Search for the cell housing the specified text and yield its [x, y] center coordinate. 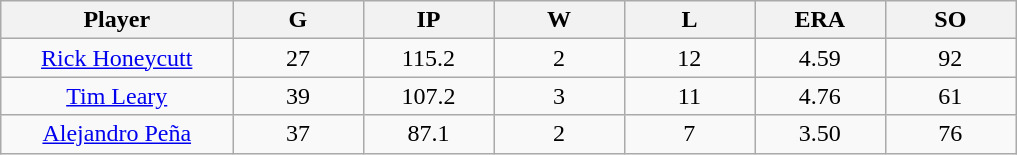
107.2 [428, 96]
11 [689, 96]
115.2 [428, 58]
39 [298, 96]
IP [428, 20]
61 [950, 96]
ERA [820, 20]
37 [298, 134]
4.76 [820, 96]
4.59 [820, 58]
G [298, 20]
27 [298, 58]
87.1 [428, 134]
Alejandro Peña [117, 134]
12 [689, 58]
W [559, 20]
7 [689, 134]
L [689, 20]
Rick Honeycutt [117, 58]
Player [117, 20]
92 [950, 58]
76 [950, 134]
3 [559, 96]
SO [950, 20]
Tim Leary [117, 96]
3.50 [820, 134]
